Locate the cell with the specified text and output its [x, y] center coordinate. 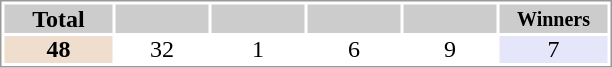
32 [162, 50]
1 [258, 50]
7 [554, 50]
6 [354, 50]
Winners [554, 18]
Total [58, 18]
9 [450, 50]
48 [58, 50]
